For the text-containing cell, return its midpoint in (x, y) coordinate format. 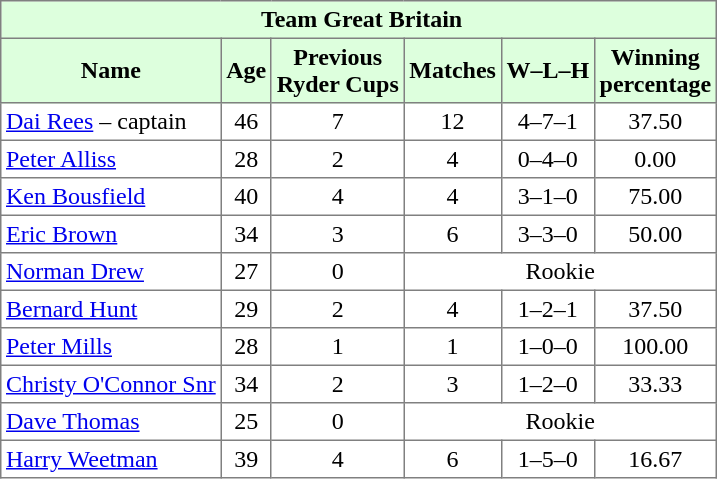
Peter Mills (111, 347)
12 (452, 122)
100.00 (655, 347)
27 (246, 272)
Winningpercentage (655, 70)
Age (246, 70)
33.33 (655, 384)
3–3–0 (548, 234)
Peter Alliss (111, 159)
0.00 (655, 159)
25 (246, 422)
Norman Drew (111, 272)
W–L–H (548, 70)
Matches (452, 70)
29 (246, 309)
Christy O'Connor Snr (111, 384)
40 (246, 197)
Eric Brown (111, 234)
Dai Rees – captain (111, 122)
Team Great Britain (359, 20)
PreviousRyder Cups (338, 70)
7 (338, 122)
Name (111, 70)
Ken Bousfield (111, 197)
1–0–0 (548, 347)
Bernard Hunt (111, 309)
Harry Weetman (111, 459)
4–7–1 (548, 122)
46 (246, 122)
1–5–0 (548, 459)
0–4–0 (548, 159)
3–1–0 (548, 197)
16.67 (655, 459)
39 (246, 459)
75.00 (655, 197)
50.00 (655, 234)
Dave Thomas (111, 422)
1–2–1 (548, 309)
1–2–0 (548, 384)
